For the text-containing cell, return its midpoint in (x, y) coordinate format. 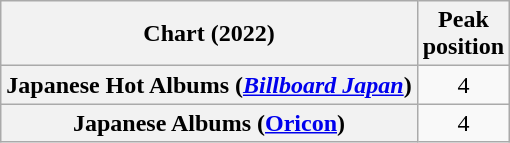
Peakposition (463, 34)
Chart (2022) (209, 34)
Japanese Albums (Oricon) (209, 123)
Japanese Hot Albums (Billboard Japan) (209, 85)
